Find where the given text appears and provide that cell's center as (X, Y) coordinate. 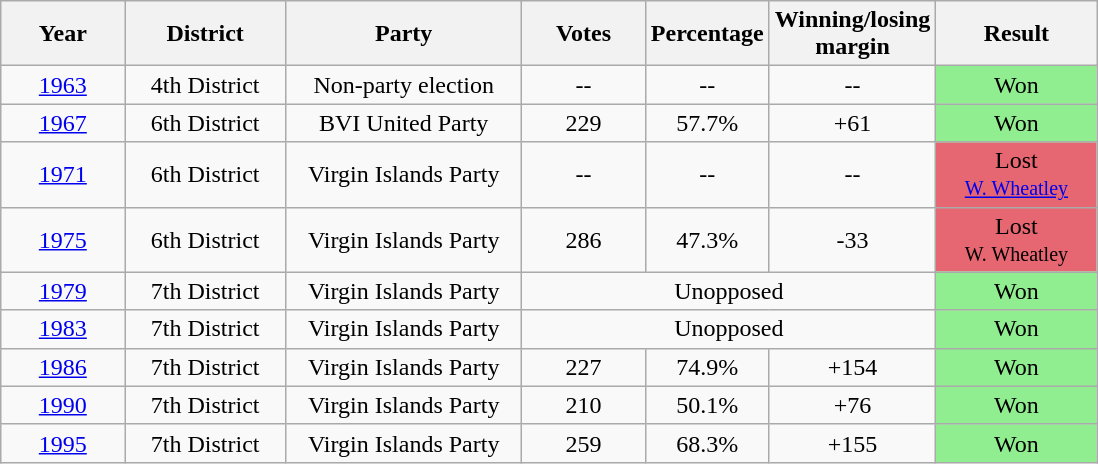
229 (584, 123)
Party (404, 34)
Percentage (707, 34)
Winning/losing margin (852, 34)
1986 (63, 367)
1963 (63, 85)
210 (584, 405)
1975 (63, 240)
74.9% (707, 367)
Non-party election (404, 85)
1971 (63, 174)
1979 (63, 291)
BVI United Party (404, 123)
1967 (63, 123)
+154 (852, 367)
1995 (63, 443)
Year (63, 34)
+61 (852, 123)
4th District (206, 85)
-33 (852, 240)
68.3% (707, 443)
District (206, 34)
1990 (63, 405)
+155 (852, 443)
+76 (852, 405)
Votes (584, 34)
Result (1016, 34)
1983 (63, 329)
227 (584, 367)
286 (584, 240)
259 (584, 443)
57.7% (707, 123)
47.3% (707, 240)
50.1% (707, 405)
